Find where the given text appears and provide that cell's center as [X, Y] coordinate. 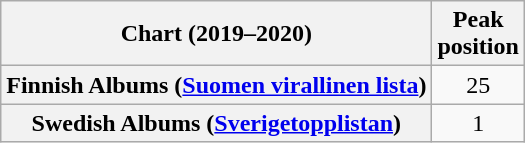
Peakposition [478, 34]
25 [478, 85]
Swedish Albums (Sverigetopplistan) [216, 123]
1 [478, 123]
Chart (2019–2020) [216, 34]
Finnish Albums (Suomen virallinen lista) [216, 85]
